Detect which cell encompasses the target text, then output its [x, y] center coordinate. 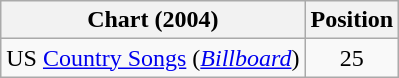
25 [352, 58]
Chart (2004) [153, 20]
Position [352, 20]
US Country Songs (Billboard) [153, 58]
